Scan for the cell matching the given text and deliver its [X, Y] coordinate at center. 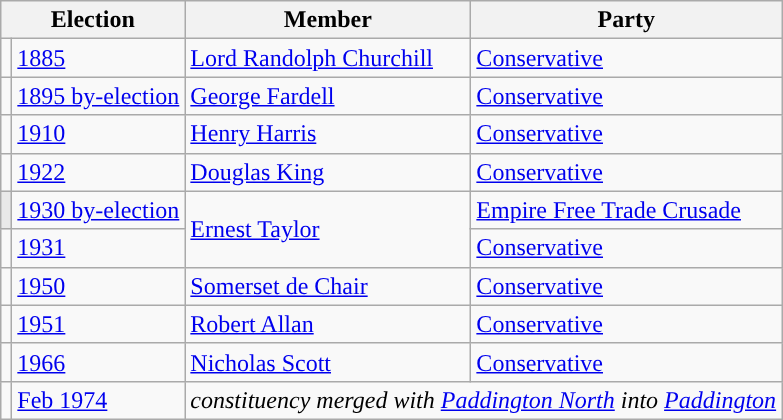
Party [626, 20]
Feb 1974 [98, 400]
1895 by-election [98, 96]
Ernest Taylor [328, 229]
1951 [98, 324]
Robert Allan [328, 324]
Empire Free Trade Crusade [626, 210]
Nicholas Scott [328, 362]
1950 [98, 286]
constituency merged with Paddington North into Paddington [484, 400]
Douglas King [328, 172]
1910 [98, 134]
Election [93, 20]
1931 [98, 248]
Lord Randolph Churchill [328, 58]
1930 by-election [98, 210]
George Fardell [328, 96]
Member [328, 20]
Somerset de Chair [328, 286]
1885 [98, 58]
Henry Harris [328, 134]
1966 [98, 362]
1922 [98, 172]
